Return the [x, y] coordinate for the center point of the cell that contains the specified text.  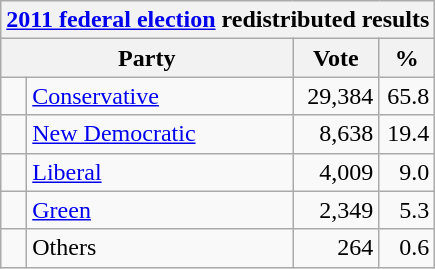
9.0 [407, 172]
Conservative [160, 96]
2,349 [336, 210]
New Democratic [160, 134]
Others [160, 248]
19.4 [407, 134]
264 [336, 248]
65.8 [407, 96]
Green [160, 210]
Liberal [160, 172]
2011 federal election redistributed results [218, 20]
8,638 [336, 134]
0.6 [407, 248]
29,384 [336, 96]
Party [147, 58]
Vote [336, 58]
% [407, 58]
4,009 [336, 172]
5.3 [407, 210]
